From the cell containing the given text, extract its center point as [X, Y] coordinate. 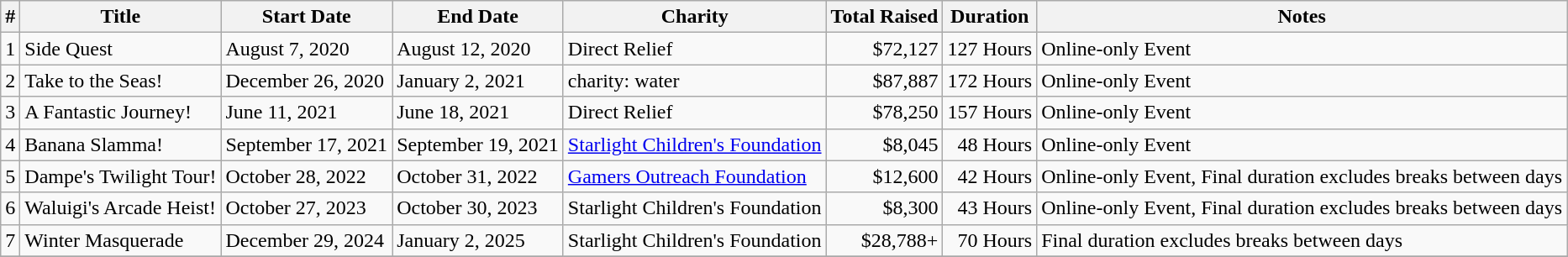
June 18, 2021 [478, 113]
7 [10, 240]
December 29, 2024 [307, 240]
$78,250 [884, 113]
Dampe's Twilight Tour! [121, 176]
172 Hours [990, 81]
August 12, 2020 [478, 49]
September 19, 2021 [478, 144]
$28,788+ [884, 240]
January 2, 2021 [478, 81]
Take to the Seas! [121, 81]
Start Date [307, 17]
October 31, 2022 [478, 176]
End Date [478, 17]
5 [10, 176]
$8,300 [884, 208]
Side Quest [121, 49]
charity: water [694, 81]
127 Hours [990, 49]
September 17, 2021 [307, 144]
January 2, 2025 [478, 240]
October 28, 2022 [307, 176]
Winter Masquerade [121, 240]
43 Hours [990, 208]
2 [10, 81]
Final duration excludes breaks between days [1302, 240]
$8,045 [884, 144]
A Fantastic Journey! [121, 113]
70 Hours [990, 240]
1 [10, 49]
42 Hours [990, 176]
December 26, 2020 [307, 81]
August 7, 2020 [307, 49]
October 30, 2023 [478, 208]
Gamers Outreach Foundation [694, 176]
# [10, 17]
48 Hours [990, 144]
Waluigi's Arcade Heist! [121, 208]
Charity [694, 17]
Title [121, 17]
$87,887 [884, 81]
4 [10, 144]
Banana Slamma! [121, 144]
$12,600 [884, 176]
3 [10, 113]
157 Hours [990, 113]
June 11, 2021 [307, 113]
Notes [1302, 17]
6 [10, 208]
Duration [990, 17]
October 27, 2023 [307, 208]
Total Raised [884, 17]
$72,127 [884, 49]
